Provide the [x, y] coordinate of the cell's center where the given text is located.  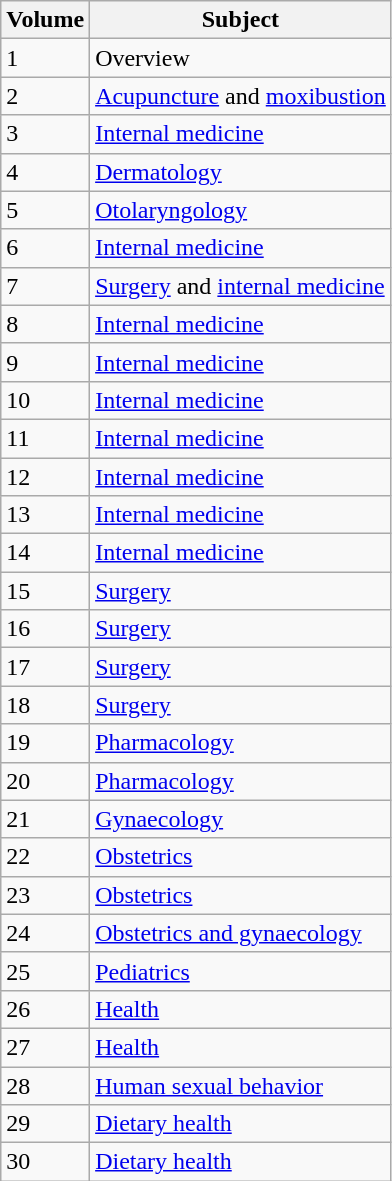
Surgery and internal medicine [241, 286]
4 [46, 172]
5 [46, 210]
Subject [241, 20]
21 [46, 819]
8 [46, 324]
1 [46, 58]
2 [46, 96]
24 [46, 933]
12 [46, 477]
20 [46, 781]
23 [46, 895]
26 [46, 1009]
Overview [241, 58]
Acupuncture and moxibustion [241, 96]
16 [46, 629]
28 [46, 1085]
18 [46, 705]
13 [46, 515]
Pediatrics [241, 971]
6 [46, 248]
25 [46, 971]
Obstetrics and gynaecology [241, 933]
Otolaryngology [241, 210]
11 [46, 438]
Human sexual behavior [241, 1085]
9 [46, 362]
14 [46, 553]
7 [46, 286]
29 [46, 1124]
22 [46, 857]
3 [46, 134]
30 [46, 1162]
Volume [46, 20]
17 [46, 667]
Dermatology [241, 172]
19 [46, 743]
Gynaecology [241, 819]
15 [46, 591]
27 [46, 1047]
10 [46, 400]
